Provide the (X, Y) coordinate of the cell's center where the given text is located.  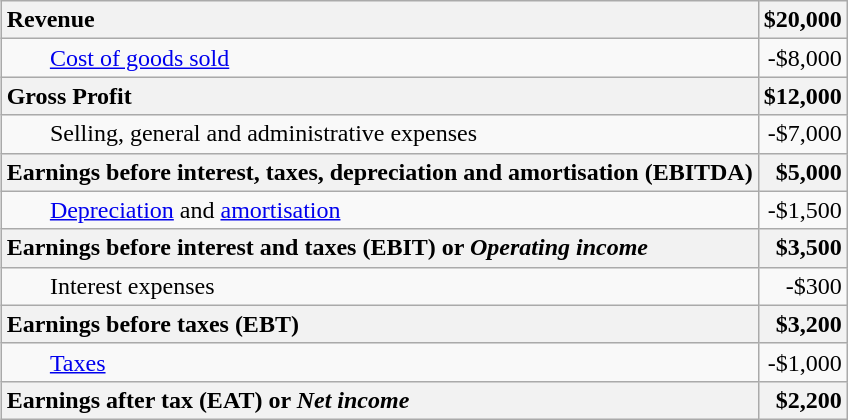
-$7,000 (802, 134)
Earnings after tax (EAT) or Net income (380, 400)
$3,500 (802, 248)
Interest expenses (380, 286)
Gross Profit (380, 96)
$3,200 (802, 324)
-$8,000 (802, 58)
Cost of goods sold (380, 58)
Taxes (380, 362)
Depreciation and amortisation (380, 210)
$20,000 (802, 20)
$5,000 (802, 172)
$2,200 (802, 400)
$12,000 (802, 96)
Revenue (380, 20)
-$1,500 (802, 210)
-$300 (802, 286)
Earnings before interest and taxes (EBIT) or Operating income (380, 248)
-$1,000 (802, 362)
Earnings before interest, taxes, depreciation and amortisation (EBITDA) (380, 172)
Earnings before taxes (EBT) (380, 324)
Selling, general and administrative expenses (380, 134)
